For the text-containing cell, return its midpoint in [x, y] coordinate format. 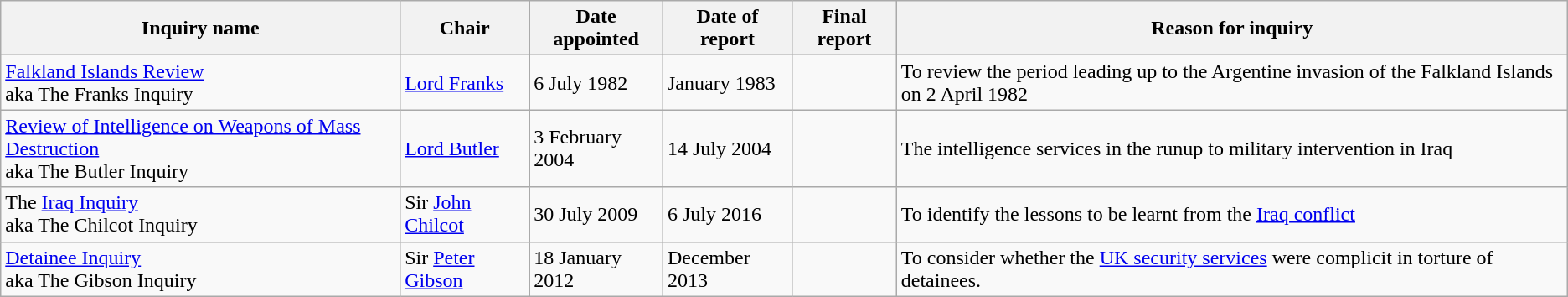
3 February 2004 [596, 148]
To identify the lessons to be learnt from the Iraq conflict [1231, 215]
Chair [465, 29]
Sir Peter Gibson [465, 268]
Lord Franks [465, 82]
Final report [844, 29]
14 July 2004 [727, 148]
Date appointed [596, 29]
The intelligence services in the runup to military intervention in Iraq [1231, 148]
Reason for inquiry [1231, 29]
Date of report [727, 29]
6 July 2016 [727, 215]
December 2013 [727, 268]
Review of Intelligence on Weapons of Mass Destructionaka The Butler Inquiry [201, 148]
Sir John Chilcot [465, 215]
Lord Butler [465, 148]
30 July 2009 [596, 215]
Falkland Islands Reviewaka The Franks Inquiry [201, 82]
18 January 2012 [596, 268]
To consider whether the UK security services were complicit in torture of detainees. [1231, 268]
Inquiry name [201, 29]
6 July 1982 [596, 82]
Detainee Inquiryaka The Gibson Inquiry [201, 268]
January 1983 [727, 82]
To review the period leading up to the Argentine invasion of the Falkland Islands on 2 April 1982 [1231, 82]
The Iraq Inquiryaka The Chilcot Inquiry [201, 215]
